Pinpoint the cell where the given text exists, returning its [X, Y] midpoint coordinate. 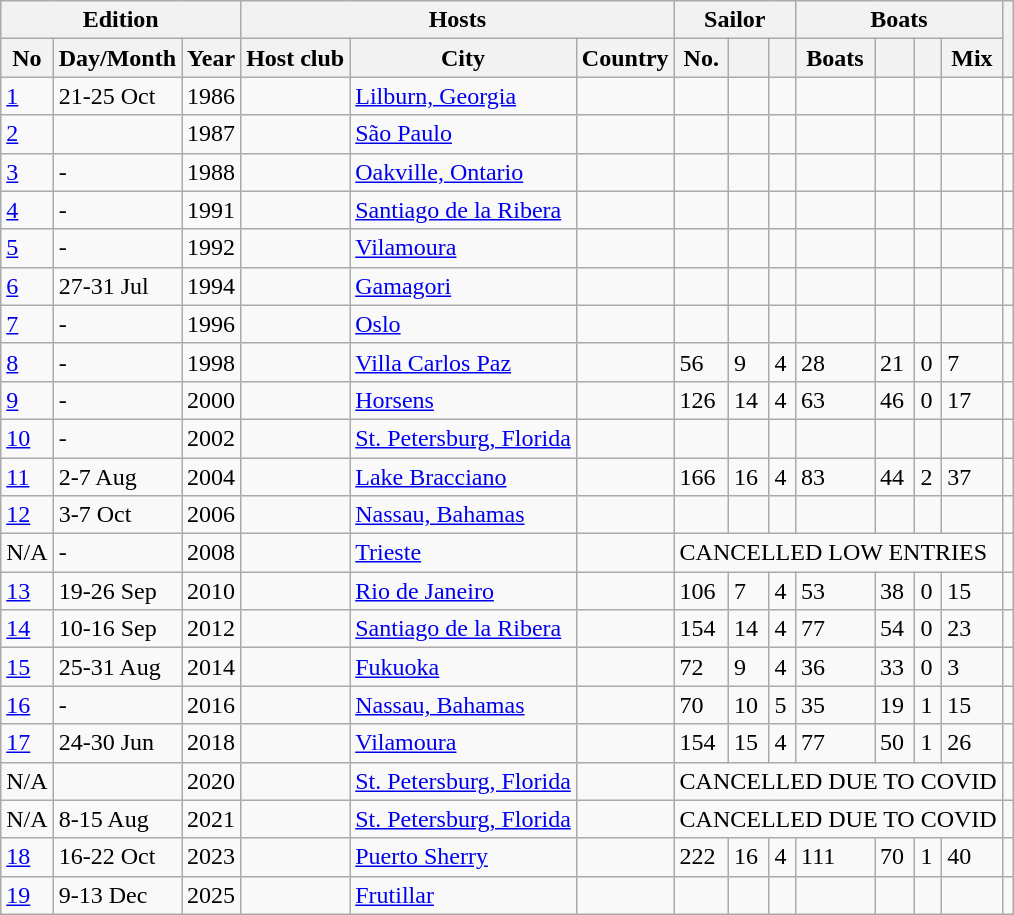
63 [834, 400]
2010 [212, 591]
Puerto Sherry [464, 857]
126 [701, 400]
Horsens [464, 400]
19-26 Sep [117, 591]
11 [27, 477]
83 [834, 477]
Country [625, 58]
2021 [212, 819]
2014 [212, 667]
1988 [212, 172]
Lilburn, Georgia [464, 96]
2012 [212, 629]
12 [27, 515]
8 [27, 362]
São Paulo [464, 134]
10-16 Sep [117, 629]
1992 [212, 248]
72 [701, 667]
27-31 Jul [117, 286]
1991 [212, 210]
33 [894, 667]
2023 [212, 857]
Sailor [734, 20]
Edition [121, 20]
21 [894, 362]
3-7 Oct [117, 515]
44 [894, 477]
Gamagori [464, 286]
Villa Carlos Paz [464, 362]
36 [834, 667]
50 [894, 743]
1986 [212, 96]
Oakville, Ontario [464, 172]
56 [701, 362]
Hosts [458, 20]
1996 [212, 324]
35 [834, 705]
2020 [212, 781]
2004 [212, 477]
25-31 Aug [117, 667]
2002 [212, 438]
9-13 Dec [117, 895]
2-7 Aug [117, 477]
Year [212, 58]
166 [701, 477]
Lake Bracciano [464, 477]
No [27, 58]
Day/Month [117, 58]
26 [972, 743]
2006 [212, 515]
City [464, 58]
Trieste [464, 553]
2000 [212, 400]
No. [701, 58]
16-22 Oct [117, 857]
2008 [212, 553]
23 [972, 629]
Mix [972, 58]
53 [834, 591]
Rio de Janeiro [464, 591]
40 [972, 857]
46 [894, 400]
106 [701, 591]
2025 [212, 895]
1994 [212, 286]
13 [27, 591]
1998 [212, 362]
54 [894, 629]
111 [834, 857]
Oslo [464, 324]
1987 [212, 134]
Host club [296, 58]
38 [894, 591]
2016 [212, 705]
2018 [212, 743]
24-30 Jun [117, 743]
Fukuoka [464, 667]
6 [27, 286]
21-25 Oct [117, 96]
18 [27, 857]
222 [701, 857]
Frutillar [464, 895]
CANCELLED LOW ENTRIES [838, 553]
8-15 Aug [117, 819]
37 [972, 477]
28 [834, 362]
